Identify which cell holds the provided text, then report its [x, y] central coordinate. 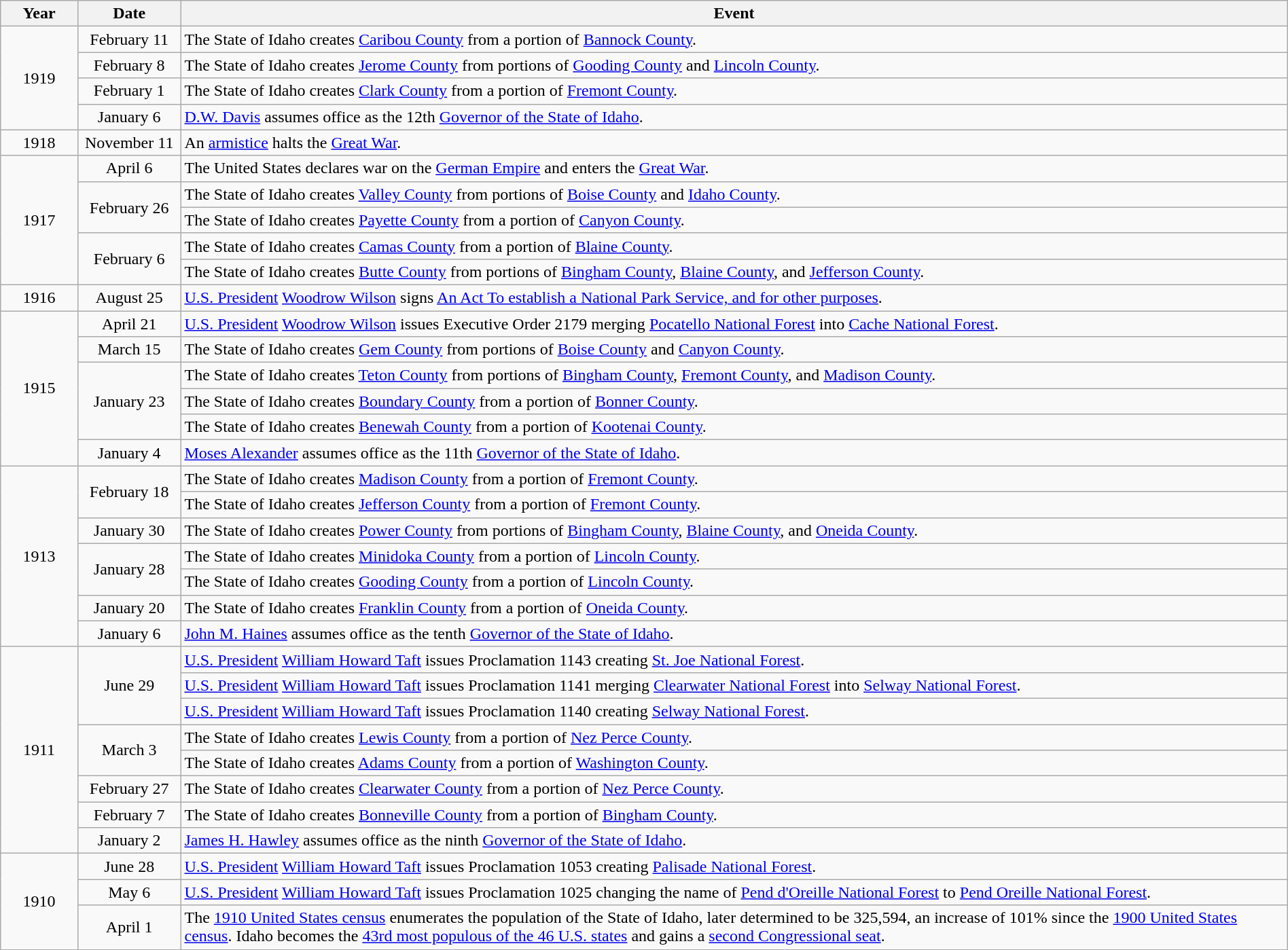
D.W. Davis assumes office as the 12th Governor of the State of Idaho. [734, 117]
The State of Idaho creates Jefferson County from a portion of Fremont County. [734, 505]
The State of Idaho creates Clearwater County from a portion of Nez Perce County. [734, 789]
February 8 [129, 65]
The State of Idaho creates Teton County from portions of Bingham County, Fremont County, and Madison County. [734, 376]
August 25 [129, 297]
January 28 [129, 569]
Year [39, 14]
U.S. President Woodrow Wilson issues Executive Order 2179 merging Pocatello National Forest into Cache National Forest. [734, 324]
1913 [39, 556]
1910 [39, 902]
January 30 [129, 530]
U.S. President William Howard Taft issues Proclamation 1053 creating Palisade National Forest. [734, 866]
January 20 [129, 608]
The State of Idaho creates Boundary County from a portion of Bonner County. [734, 401]
The State of Idaho creates Clark County from a portion of Fremont County. [734, 91]
1916 [39, 297]
The State of Idaho creates Lewis County from a portion of Nez Perce County. [734, 737]
The State of Idaho creates Valley County from portions of Boise County and Idaho County. [734, 194]
April 6 [129, 168]
May 6 [129, 892]
The State of Idaho creates Adams County from a portion of Washington County. [734, 763]
The State of Idaho creates Butte County from portions of Bingham County, Blaine County, and Jefferson County. [734, 272]
June 29 [129, 685]
The State of Idaho creates Minidoka County from a portion of Lincoln County. [734, 556]
February 11 [129, 39]
1917 [39, 220]
January 23 [129, 401]
January 4 [129, 453]
Event [734, 14]
The State of Idaho creates Benewah County from a portion of Kootenai County. [734, 427]
1919 [39, 78]
U.S. President Woodrow Wilson signs An Act To establish a National Park Service, and for other purposes. [734, 297]
Moses Alexander assumes office as the 11th Governor of the State of Idaho. [734, 453]
The State of Idaho creates Franklin County from a portion of Oneida County. [734, 608]
November 11 [129, 143]
April 1 [129, 928]
Date [129, 14]
April 21 [129, 324]
June 28 [129, 866]
March 15 [129, 350]
February 27 [129, 789]
March 3 [129, 750]
The State of Idaho creates Gem County from portions of Boise County and Canyon County. [734, 350]
John M. Haines assumes office as the tenth Governor of the State of Idaho. [734, 634]
1915 [39, 388]
1911 [39, 750]
The State of Idaho creates Power County from portions of Bingham County, Blaine County, and Oneida County. [734, 530]
U.S. President William Howard Taft issues Proclamation 1025 changing the name of Pend d'Oreille National Forest to Pend Oreille National Forest. [734, 892]
February 26 [129, 207]
February 6 [129, 259]
February 7 [129, 815]
James H. Hawley assumes office as the ninth Governor of the State of Idaho. [734, 841]
An armistice halts the Great War. [734, 143]
The State of Idaho creates Madison County from a portion of Fremont County. [734, 479]
The State of Idaho creates Camas County from a portion of Blaine County. [734, 246]
The State of Idaho creates Gooding County from a portion of Lincoln County. [734, 582]
U.S. President William Howard Taft issues Proclamation 1140 creating Selway National Forest. [734, 711]
The United States declares war on the German Empire and enters the Great War. [734, 168]
February 18 [129, 492]
The State of Idaho creates Payette County from a portion of Canyon County. [734, 220]
The State of Idaho creates Jerome County from portions of Gooding County and Lincoln County. [734, 65]
February 1 [129, 91]
The State of Idaho creates Bonneville County from a portion of Bingham County. [734, 815]
January 2 [129, 841]
The State of Idaho creates Caribou County from a portion of Bannock County. [734, 39]
U.S. President William Howard Taft issues Proclamation 1143 creating St. Joe National Forest. [734, 659]
1918 [39, 143]
U.S. President William Howard Taft issues Proclamation 1141 merging Clearwater National Forest into Selway National Forest. [734, 685]
